Identify which cell holds the provided text, then report its (X, Y) central coordinate. 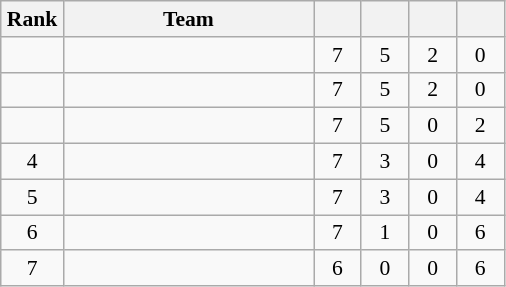
Team (188, 19)
Rank (32, 19)
1 (385, 233)
